Search for the cell housing the specified text and yield its (x, y) center coordinate. 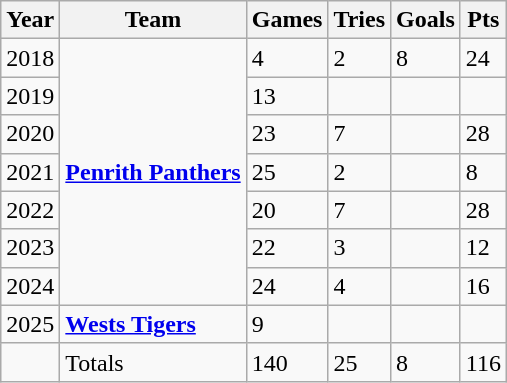
Tries (360, 20)
3 (360, 248)
2024 (30, 286)
22 (287, 248)
140 (287, 362)
116 (483, 362)
13 (287, 96)
Penrith Panthers (153, 172)
12 (483, 248)
Games (287, 20)
9 (287, 324)
2021 (30, 172)
16 (483, 286)
2019 (30, 96)
23 (287, 134)
Pts (483, 20)
Team (153, 20)
2018 (30, 58)
Goals (426, 20)
2022 (30, 210)
2023 (30, 248)
2020 (30, 134)
2025 (30, 324)
Wests Tigers (153, 324)
20 (287, 210)
Year (30, 20)
Totals (153, 362)
